Find where the given text appears and provide that cell's center as [x, y] coordinate. 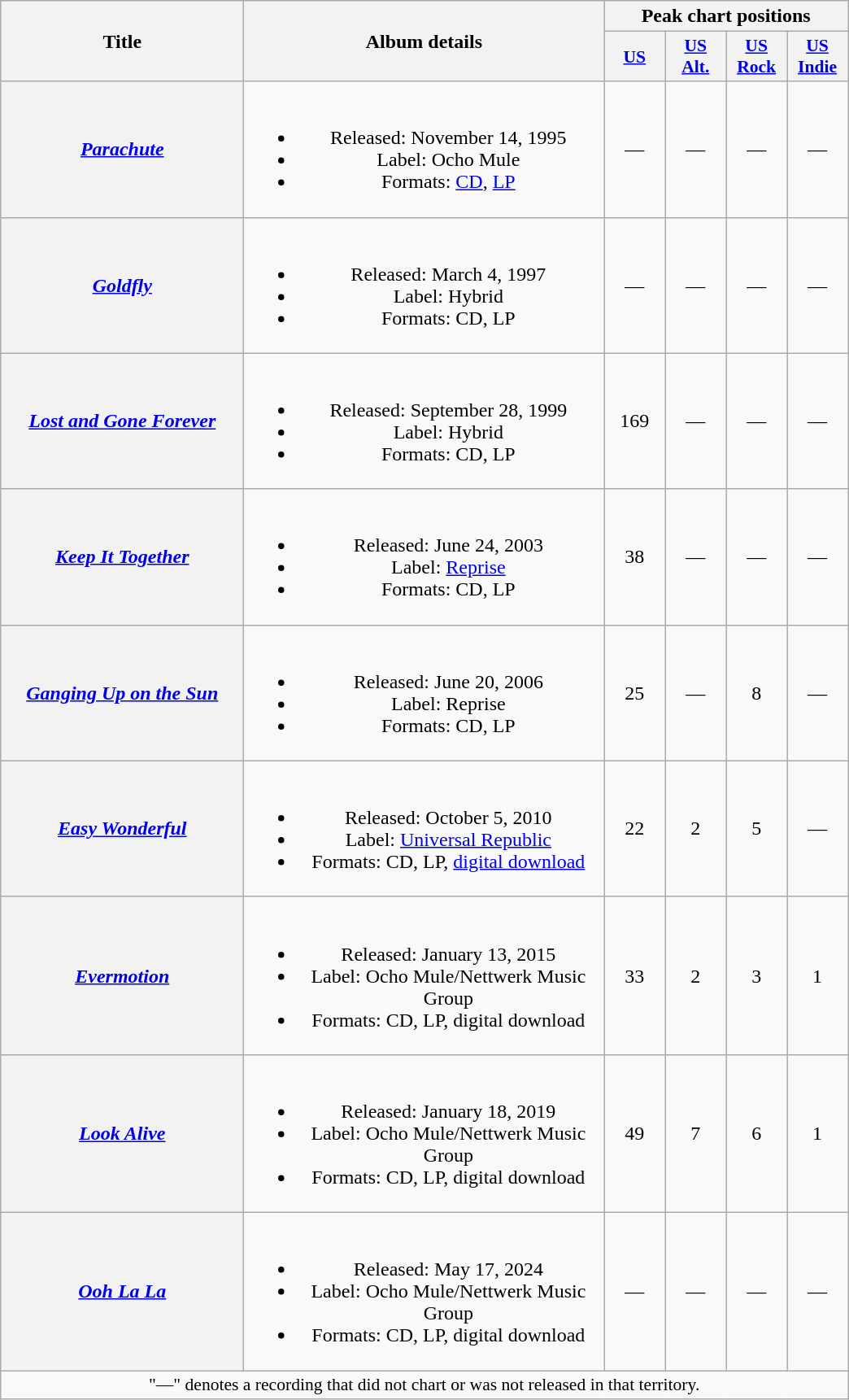
Released: March 4, 1997Label: HybridFormats: CD, LP [424, 285]
USIndie [818, 57]
6 [756, 1133]
USAlt. [696, 57]
8 [756, 693]
169 [634, 421]
Goldfly [122, 285]
Released: November 14, 1995Label: Ocho MuleFormats: CD, LP [424, 150]
Title [122, 41]
Evermotion [122, 975]
7 [696, 1133]
US [634, 57]
5 [756, 828]
Lost and Gone Forever [122, 421]
"—" denotes a recording that did not chart or was not released in that territory. [424, 1385]
38 [634, 556]
Ooh La La [122, 1291]
Released: June 20, 2006Label: RepriseFormats: CD, LP [424, 693]
Released: January 18, 2019Label: Ocho Mule/Nettwerk Music GroupFormats: CD, LP, digital download [424, 1133]
25 [634, 693]
Released: October 5, 2010Label: Universal RepublicFormats: CD, LP, digital download [424, 828]
Peak chart positions [726, 16]
49 [634, 1133]
Parachute [122, 150]
Ganging Up on the Sun [122, 693]
Released: January 13, 2015Label: Ocho Mule/Nettwerk Music GroupFormats: CD, LP, digital download [424, 975]
USRock [756, 57]
Released: September 28, 1999Label: HybridFormats: CD, LP [424, 421]
22 [634, 828]
Easy Wonderful [122, 828]
Album details [424, 41]
3 [756, 975]
Released: June 24, 2003Label: RepriseFormats: CD, LP [424, 556]
Released: May 17, 2024Label: Ocho Mule/Nettwerk Music GroupFormats: CD, LP, digital download [424, 1291]
33 [634, 975]
Keep It Together [122, 556]
Look Alive [122, 1133]
